Detect which cell encompasses the target text, then output its (X, Y) center coordinate. 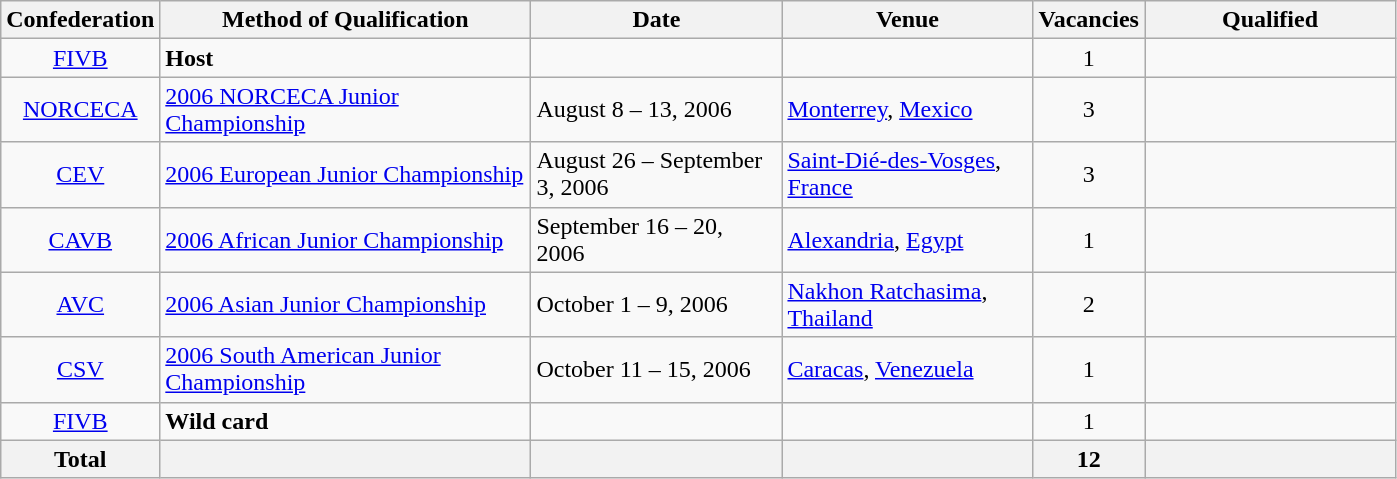
October 11 – 15, 2006 (656, 370)
12 (1089, 459)
Venue (908, 20)
Vacancies (1089, 20)
2006 African Junior Championship (346, 240)
Saint-Dié-des-Vosges, France (908, 174)
Host (346, 58)
Wild card (346, 421)
Total (80, 459)
AVC (80, 304)
2006 NORCECA Junior Championship (346, 110)
2006 European Junior Championship (346, 174)
CSV (80, 370)
Nakhon Ratchasima, Thailand (908, 304)
September 16 – 20, 2006 (656, 240)
Qualified (1270, 20)
CAVB (80, 240)
Alexandria, Egypt (908, 240)
October 1 – 9, 2006 (656, 304)
Date (656, 20)
Caracas, Venezuela (908, 370)
Monterrey, Mexico (908, 110)
August 26 – September 3, 2006 (656, 174)
2006 South American Junior Championship (346, 370)
August 8 – 13, 2006 (656, 110)
Method of Qualification (346, 20)
CEV (80, 174)
2006 Asian Junior Championship (346, 304)
Confederation (80, 20)
NORCECA (80, 110)
2 (1089, 304)
